Pinpoint the cell where the given text exists, returning its [x, y] midpoint coordinate. 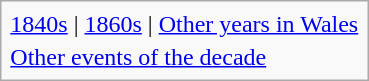
Other events of the decade [184, 57]
1840s | 1860s | Other years in Wales [184, 24]
